Provide the (x, y) coordinate of the cell's center where the given text is located.  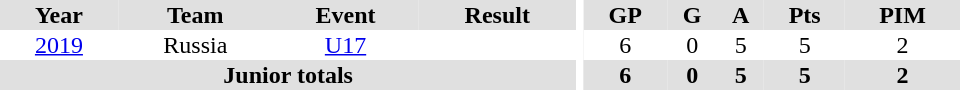
U17 (346, 45)
G (692, 15)
Pts (804, 15)
Junior totals (288, 75)
PIM (902, 15)
Result (497, 15)
A (740, 15)
Team (196, 15)
Event (346, 15)
2019 (59, 45)
Year (59, 15)
Russia (196, 45)
GP (625, 15)
